Extract the [X, Y] coordinate from the center of the cell holding the provided text.  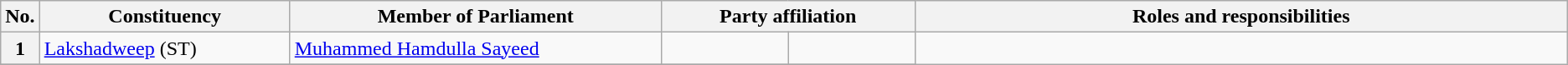
Muhammed Hamdulla Sayeed [476, 48]
Party affiliation [787, 17]
1 [20, 48]
Member of Parliament [476, 17]
Constituency [164, 17]
No. [20, 17]
Roles and responsibilities [1241, 17]
Lakshadweep (ST) [164, 48]
